Locate the cell with the specified text and output its [X, Y] center coordinate. 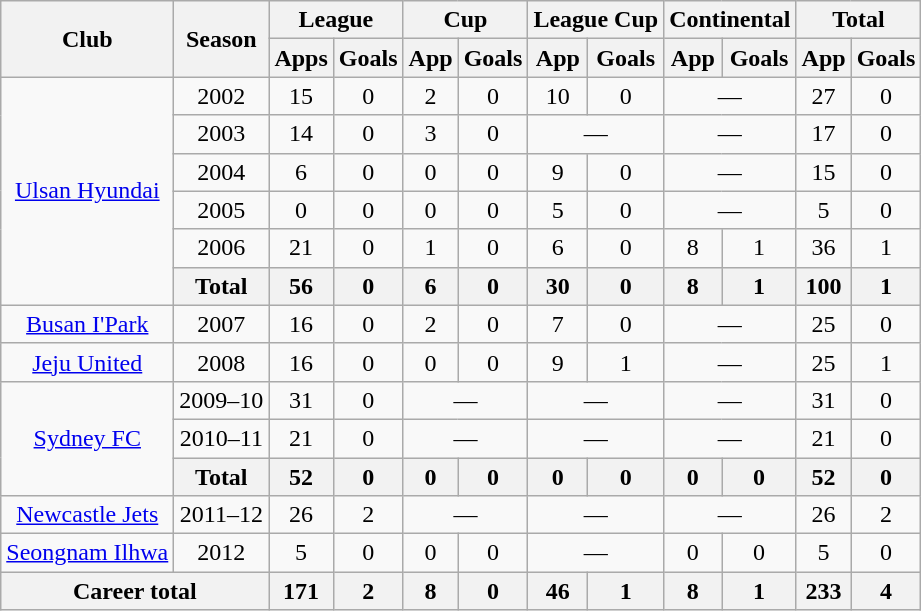
233 [824, 591]
46 [558, 591]
2008 [222, 362]
League [336, 20]
171 [301, 591]
Career total [135, 591]
36 [824, 248]
League Cup [596, 20]
Sydney FC [88, 438]
Seongnam Ilhwa [88, 553]
2007 [222, 324]
27 [824, 96]
Cup [466, 20]
Jeju United [88, 362]
2010–11 [222, 438]
4 [886, 591]
17 [824, 134]
14 [301, 134]
2012 [222, 553]
100 [824, 286]
Club [88, 39]
Season [222, 39]
7 [558, 324]
2004 [222, 172]
Apps [301, 58]
Ulsan Hyundai [88, 191]
Continental [730, 20]
30 [558, 286]
2003 [222, 134]
2005 [222, 210]
2002 [222, 96]
Newcastle Jets [88, 515]
2006 [222, 248]
3 [430, 134]
10 [558, 96]
2011–12 [222, 515]
Busan I'Park [88, 324]
2009–10 [222, 400]
56 [301, 286]
